Extract the (x, y) coordinate from the center of the cell holding the provided text.  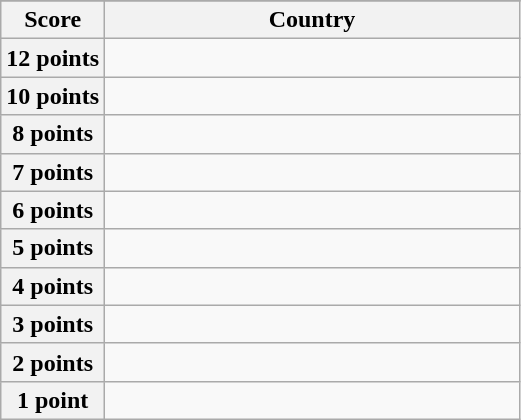
7 points (53, 172)
Score (53, 20)
6 points (53, 210)
10 points (53, 96)
3 points (53, 324)
5 points (53, 248)
1 point (53, 400)
12 points (53, 58)
2 points (53, 362)
4 points (53, 286)
8 points (53, 134)
Country (312, 20)
